Scan for the cell matching the given text and deliver its [x, y] coordinate at center. 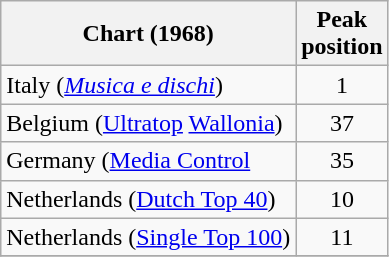
Chart (1968) [148, 34]
10 [342, 199]
Italy (Musica e dischi) [148, 85]
35 [342, 161]
Belgium (Ultratop Wallonia) [148, 123]
1 [342, 85]
37 [342, 123]
Netherlands (Single Top 100) [148, 237]
11 [342, 237]
Peakposition [342, 34]
Netherlands (Dutch Top 40) [148, 199]
Germany (Media Control [148, 161]
